Capture the cell that displays the provided text and extract its [X, Y] central coordinate. 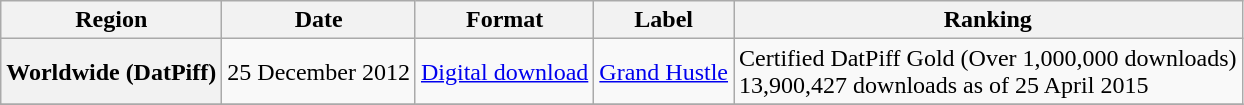
25 December 2012 [319, 72]
Format [504, 20]
Label [664, 20]
Worldwide (DatPiff) [112, 72]
Region [112, 20]
Ranking [988, 20]
Grand Hustle [664, 72]
Digital download [504, 72]
Certified DatPiff Gold (Over 1,000,000 downloads)13,900,427 downloads as of 25 April 2015 [988, 72]
Date [319, 20]
